Scan for the cell matching the given text and deliver its [X, Y] coordinate at center. 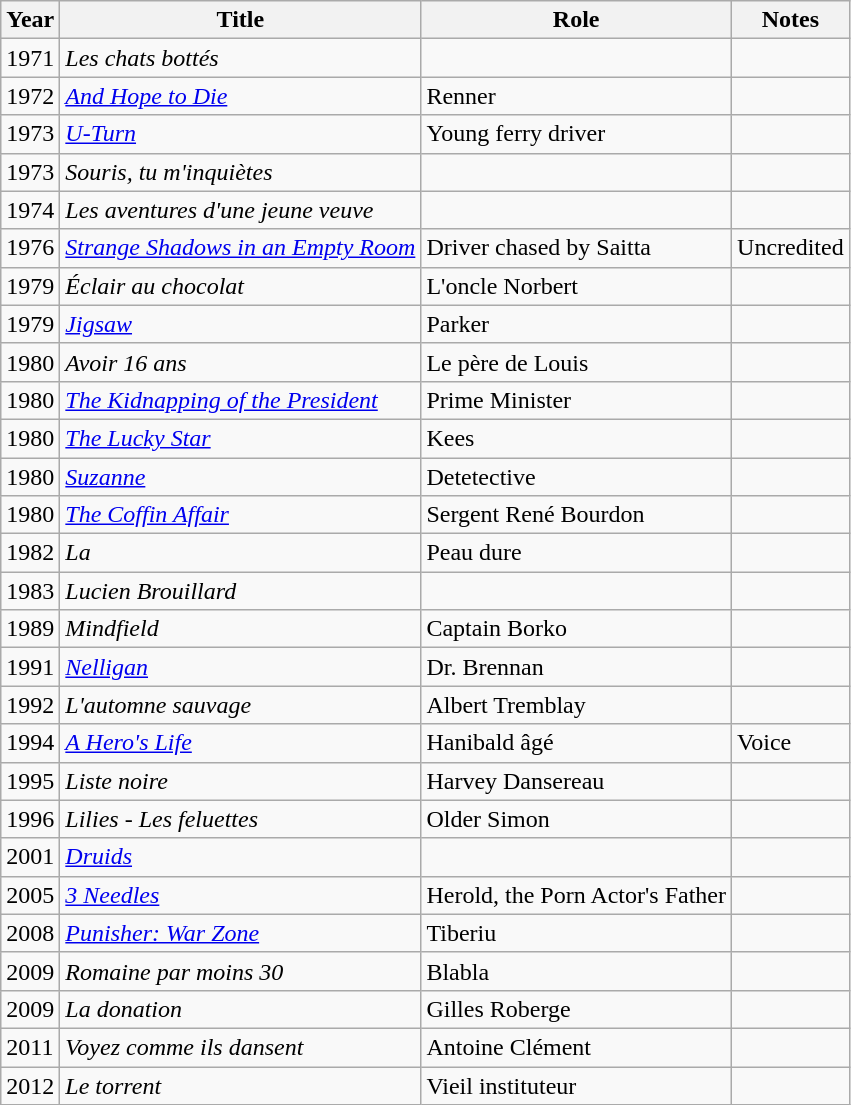
Older Simon [576, 819]
1976 [30, 248]
Suzanne [240, 477]
The Kidnapping of the President [240, 400]
1983 [30, 591]
Albert Tremblay [576, 705]
Tiberiu [576, 933]
Captain Borko [576, 629]
2011 [30, 1047]
Herold, the Porn Actor's Father [576, 895]
1991 [30, 667]
L'automne sauvage [240, 705]
1971 [30, 58]
Peau dure [576, 553]
Les aventures d'une jeune veuve [240, 210]
Nelligan [240, 667]
Role [576, 20]
Les chats bottés [240, 58]
2005 [30, 895]
Voyez comme ils dansent [240, 1047]
Detetective [576, 477]
Harvey Dansereau [576, 781]
Blabla [576, 971]
1994 [30, 743]
Title [240, 20]
La [240, 553]
Mindfield [240, 629]
Antoine Clément [576, 1047]
Dr. Brennan [576, 667]
Punisher: War Zone [240, 933]
2001 [30, 857]
Romaine par moins 30 [240, 971]
Strange Shadows in an Empty Room [240, 248]
1974 [30, 210]
U-Turn [240, 134]
The Coffin Affair [240, 515]
Young ferry driver [576, 134]
Vieil instituteur [576, 1085]
The Lucky Star [240, 438]
Le père de Louis [576, 362]
2012 [30, 1085]
1995 [30, 781]
La donation [240, 1009]
3 Needles [240, 895]
Jigsaw [240, 324]
Driver chased by Saitta [576, 248]
And Hope to Die [240, 96]
Year [30, 20]
Parker [576, 324]
2008 [30, 933]
Liste noire [240, 781]
Voice [791, 743]
1972 [30, 96]
Sergent René Bourdon [576, 515]
Lucien Brouillard [240, 591]
Lilies - Les feluettes [240, 819]
Souris, tu m'inquiètes [240, 172]
L'oncle Norbert [576, 286]
Hanibald âgé [576, 743]
Druids [240, 857]
Renner [576, 96]
1982 [30, 553]
Avoir 16 ans [240, 362]
Kees [576, 438]
1992 [30, 705]
A Hero's Life [240, 743]
1996 [30, 819]
Éclair au chocolat [240, 286]
Prime Minister [576, 400]
Notes [791, 20]
Gilles Roberge [576, 1009]
Le torrent [240, 1085]
1989 [30, 629]
Uncredited [791, 248]
